Detect which cell encompasses the target text, then output its [x, y] center coordinate. 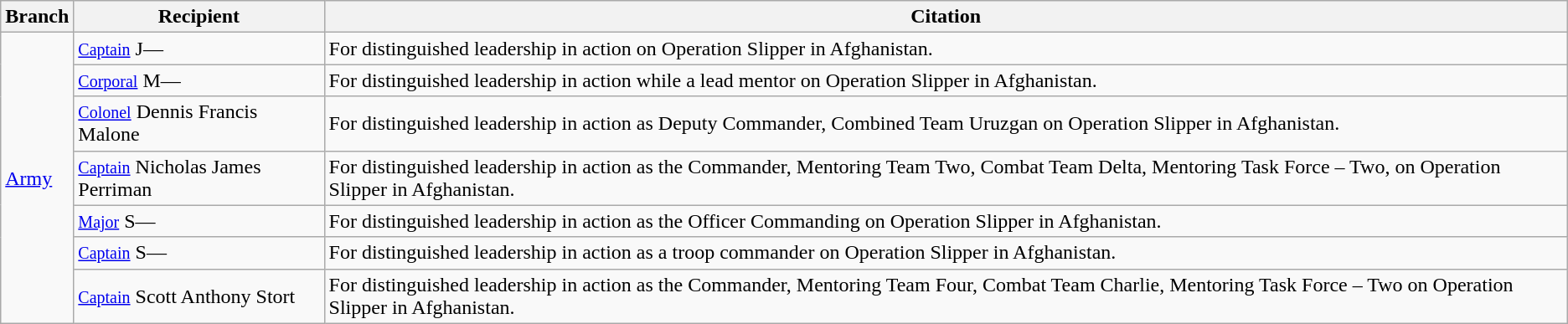
Corporal M— [199, 80]
For distinguished leadership in action as Deputy Commander, Combined Team Uruzgan on Operation Slipper in Afghanistan. [946, 124]
Army [37, 177]
Citation [946, 17]
Colonel Dennis Francis Malone [199, 124]
Captain S— [199, 253]
For distinguished leadership in action as the Officer Commanding on Operation Slipper in Afghanistan. [946, 221]
For distinguished leadership in action on Operation Slipper in Afghanistan. [946, 49]
Captain J— [199, 49]
Major S— [199, 221]
Branch [37, 17]
For distinguished leadership in action while a lead mentor on Operation Slipper in Afghanistan. [946, 80]
Captain Nicholas James Perriman [199, 177]
Recipient [199, 17]
Captain Scott Anthony Stort [199, 296]
For distinguished leadership in action as a troop commander on Operation Slipper in Afghanistan. [946, 253]
